Pinpoint the cell where the given text exists, returning its [X, Y] midpoint coordinate. 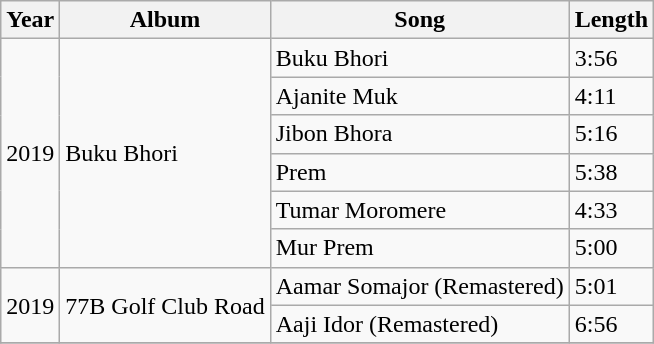
5:00 [611, 248]
5:16 [611, 134]
4:33 [611, 210]
4:11 [611, 96]
6:56 [611, 324]
Jibon Bhora [420, 134]
77B Golf Club Road [165, 305]
Aaji Idor (Remastered) [420, 324]
Aamar Somajor (Remastered) [420, 286]
5:01 [611, 286]
Mur Prem [420, 248]
Length [611, 20]
Ajanite Muk [420, 96]
Tumar Moromere [420, 210]
Prem [420, 172]
3:56 [611, 58]
Song [420, 20]
Album [165, 20]
Year [30, 20]
5:38 [611, 172]
